For the text-containing cell, return its midpoint in (X, Y) coordinate format. 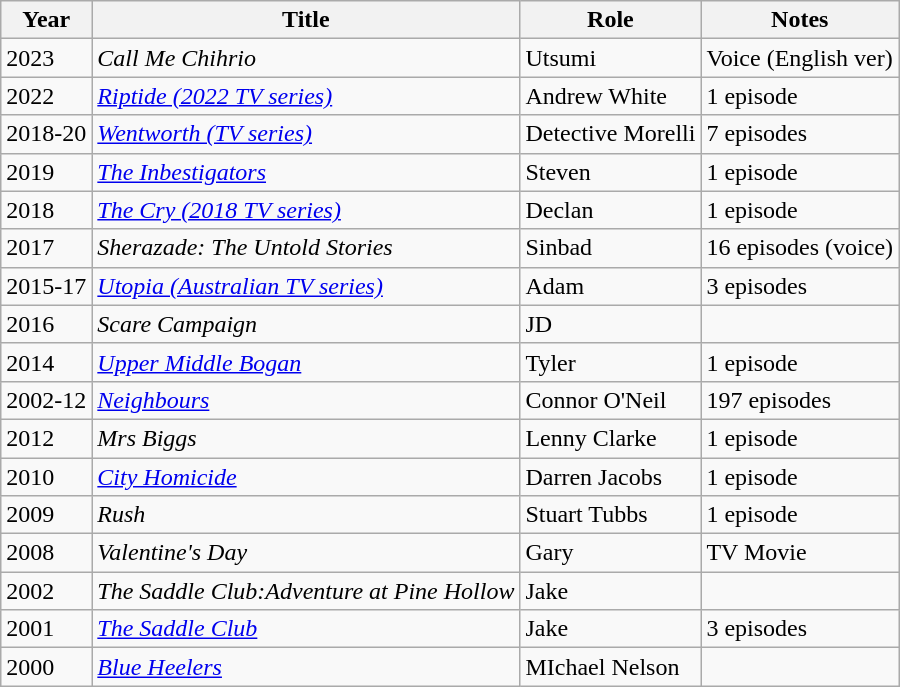
Neighbours (306, 400)
The Saddle Club:Adventure at Pine Hollow (306, 591)
Andrew White (610, 96)
Darren Jacobs (610, 477)
Sherazade: The Untold Stories (306, 248)
2002 (46, 591)
2022 (46, 96)
Connor O'Neil (610, 400)
2019 (46, 172)
JD (610, 324)
16 episodes (voice) (800, 248)
Mrs Biggs (306, 438)
2018-20 (46, 134)
2023 (46, 58)
2016 (46, 324)
2015-17 (46, 286)
Adam (610, 286)
Stuart Tubbs (610, 515)
The Inbestigators (306, 172)
Title (306, 20)
2012 (46, 438)
Wentworth (TV series) (306, 134)
2009 (46, 515)
Detective Morelli (610, 134)
Riptide (2022 TV series) (306, 96)
Blue Heelers (306, 667)
Declan (610, 210)
2017 (46, 248)
2001 (46, 629)
2010 (46, 477)
2018 (46, 210)
Tyler (610, 362)
Notes (800, 20)
Gary (610, 553)
The Cry (2018 TV series) (306, 210)
Upper Middle Bogan (306, 362)
2008 (46, 553)
Lenny Clarke (610, 438)
Steven (610, 172)
2002-12 (46, 400)
The Saddle Club (306, 629)
Scare Campaign (306, 324)
Sinbad (610, 248)
2014 (46, 362)
2000 (46, 667)
MIchael Nelson (610, 667)
Rush (306, 515)
Utsumi (610, 58)
197 episodes (800, 400)
Call Me Chihrio (306, 58)
Valentine's Day (306, 553)
Voice (English ver) (800, 58)
Utopia (Australian TV series) (306, 286)
City Homicide (306, 477)
Role (610, 20)
Year (46, 20)
TV Movie (800, 553)
7 episodes (800, 134)
